Detect which cell encompasses the target text, then output its [X, Y] center coordinate. 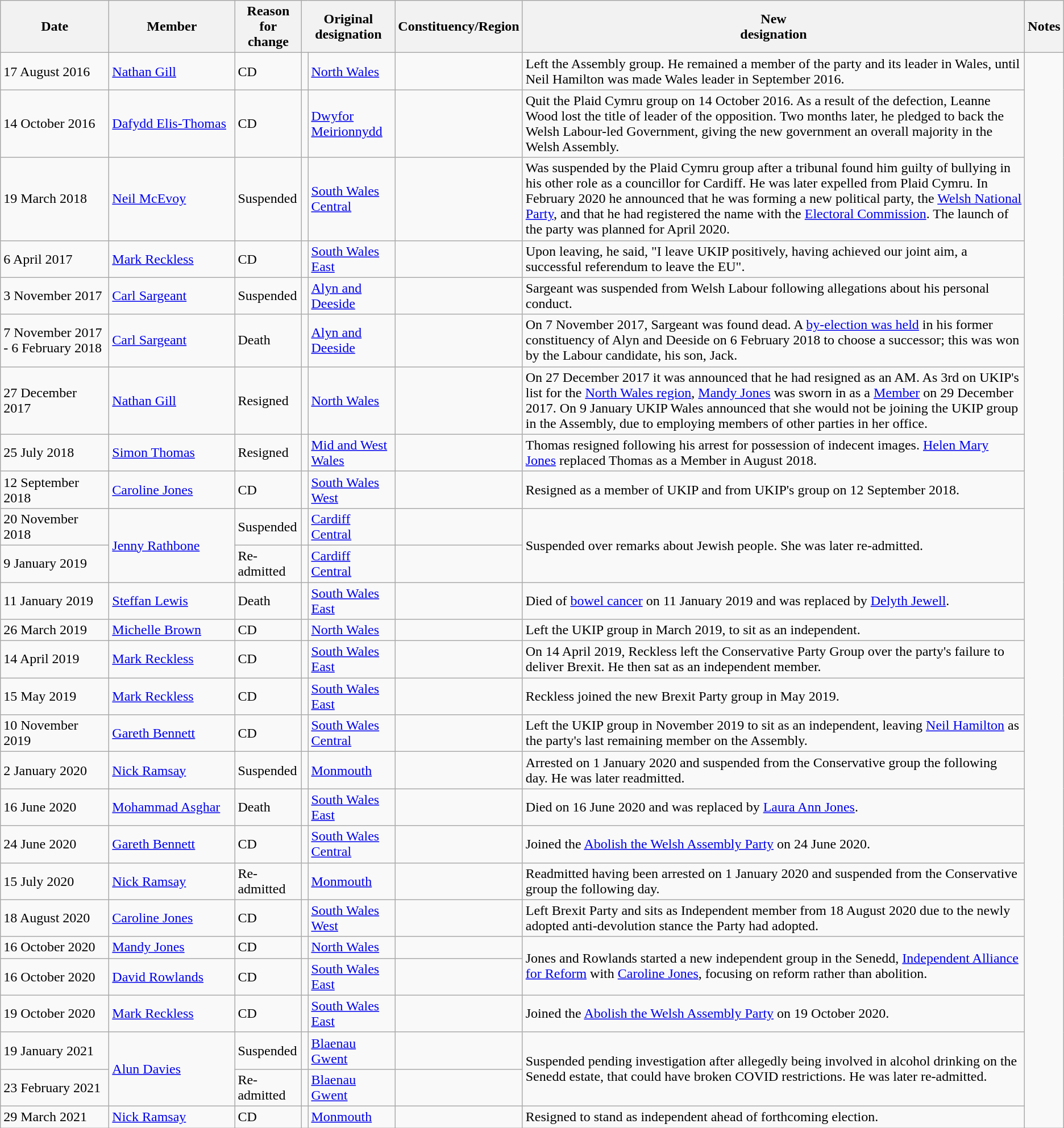
Arrested on 1 January 2020 and suspended from the Conservative group the following day. He was later readmitted. [774, 771]
Jenny Rathbone [172, 545]
2 January 2020 [55, 771]
Reason forchange [268, 27]
11 January 2019 [55, 600]
24 June 2020 [55, 844]
17 August 2016 [55, 72]
Simon Thomas [172, 452]
Died on 16 June 2020 and was replaced by Laura Ann Jones. [774, 807]
19 March 2018 [55, 199]
Died of bowel cancer on 11 January 2019 and was replaced by Delyth Jewell. [774, 600]
Member [172, 27]
David Rowlands [172, 976]
Resigned to stand as independent ahead of forthcoming election. [774, 1117]
19 October 2020 [55, 1014]
27 December 2017 [55, 400]
Mid and West Wales [351, 452]
15 July 2020 [55, 881]
6 April 2017 [55, 259]
Newdesignation [774, 27]
Mandy Jones [172, 947]
Suspended over remarks about Jewish people. She was later re-admitted. [774, 545]
Resigned as a member of UKIP and from UKIP's group on 12 September 2018. [774, 490]
Readmitted having been arrested on 1 January 2020 and suspended from the Conservative group the following day. [774, 881]
10 November 2019 [55, 733]
20 November 2018 [55, 526]
23 February 2021 [55, 1088]
Reckless joined the new Brexit Party group in May 2019. [774, 697]
Originaldesignation [348, 27]
14 October 2016 [55, 124]
Steffan Lewis [172, 600]
26 March 2019 [55, 630]
15 May 2019 [55, 697]
12 September 2018 [55, 490]
Left Brexit Party and sits as Independent member from 18 August 2020 due to the newly adopted anti-devolution stance the Party had adopted. [774, 918]
Constituency/Region [459, 27]
18 August 2020 [55, 918]
Alun Davies [172, 1069]
Joined the Abolish the Welsh Assembly Party on 24 June 2020. [774, 844]
29 March 2021 [55, 1117]
Left the UKIP group in November 2019 to sit as an independent, leaving Neil Hamilton as the party's last remaining member on the Assembly. [774, 733]
16 June 2020 [55, 807]
25 July 2018 [55, 452]
Dafydd Elis-Thomas [172, 124]
Left the Assembly group. He remained a member of the party and its leader in Wales, until Neil Hamilton was made Wales leader in September 2016. [774, 72]
Notes [1044, 27]
Sargeant was suspended from Welsh Labour following allegations about his personal conduct. [774, 295]
Thomas resigned following his arrest for possession of indecent images. Helen Mary Jones replaced Thomas as a Member in August 2018. [774, 452]
Neil McEvoy [172, 199]
14 April 2019 [55, 659]
Dwyfor Meirionnydd [351, 124]
Left the UKIP group in March 2019, to sit as an independent. [774, 630]
3 November 2017 [55, 295]
Joined the Abolish the Welsh Assembly Party on 19 October 2020. [774, 1014]
9 January 2019 [55, 564]
Upon leaving, he said, "I leave UKIP positively, having achieved our joint aim, a successful referendum to leave the EU". [774, 259]
19 January 2021 [55, 1050]
Michelle Brown [172, 630]
On 14 April 2019, Reckless left the Conservative Party Group over the party's failure to deliver Brexit. He then sat as an independent member. [774, 659]
Date [55, 27]
7 November 2017 - 6 February 2018 [55, 340]
Mohammad Asghar [172, 807]
